Identify which cell holds the provided text, then report its [x, y] central coordinate. 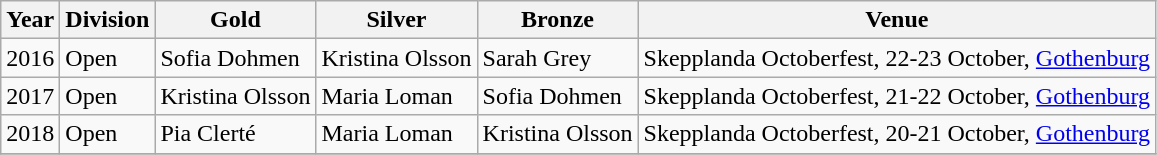
Year [30, 20]
2018 [30, 134]
Pia Clerté [236, 134]
Skepplanda Octoberfest, 21-22 October, Gothenburg [897, 96]
Sarah Grey [558, 58]
Silver [396, 20]
Division [108, 20]
2017 [30, 96]
Skepplanda Octoberfest, 22-23 October, Gothenburg [897, 58]
Gold [236, 20]
Venue [897, 20]
2016 [30, 58]
Bronze [558, 20]
Skepplanda Octoberfest, 20-21 October, Gothenburg [897, 134]
